Capture the cell that displays the provided text and extract its [x, y] central coordinate. 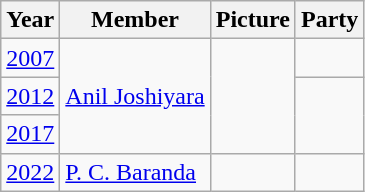
Picture [252, 20]
Year [30, 20]
Anil Joshiyara [135, 96]
2007 [30, 58]
2012 [30, 96]
Party [329, 20]
P. C. Baranda [135, 172]
Member [135, 20]
2022 [30, 172]
2017 [30, 134]
